Identify which cell holds the provided text, then report its [x, y] central coordinate. 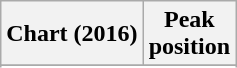
Peak position [189, 34]
Chart (2016) [72, 34]
